Output the (X, Y) coordinate of the center of the cell containing the given text.  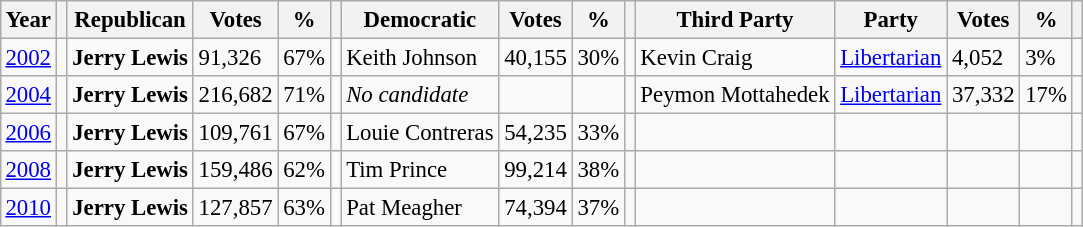
33% (598, 133)
Louie Contreras (420, 133)
127,857 (236, 208)
Democratic (420, 20)
Republican (130, 20)
37% (598, 208)
No candidate (420, 95)
Year (28, 20)
Party (891, 20)
37,332 (984, 95)
2010 (28, 208)
159,486 (236, 170)
74,394 (536, 208)
2002 (28, 57)
71% (304, 95)
38% (598, 170)
109,761 (236, 133)
Tim Prince (420, 170)
62% (304, 170)
17% (1046, 95)
91,326 (236, 57)
4,052 (984, 57)
99,214 (536, 170)
63% (304, 208)
Kevin Craig (735, 57)
30% (598, 57)
Keith Johnson (420, 57)
216,682 (236, 95)
40,155 (536, 57)
54,235 (536, 133)
Third Party (735, 20)
2008 (28, 170)
Pat Meagher (420, 208)
3% (1046, 57)
2006 (28, 133)
Peymon Mottahedek (735, 95)
2004 (28, 95)
